Provide the (X, Y) coordinate of the cell's center where the given text is located.  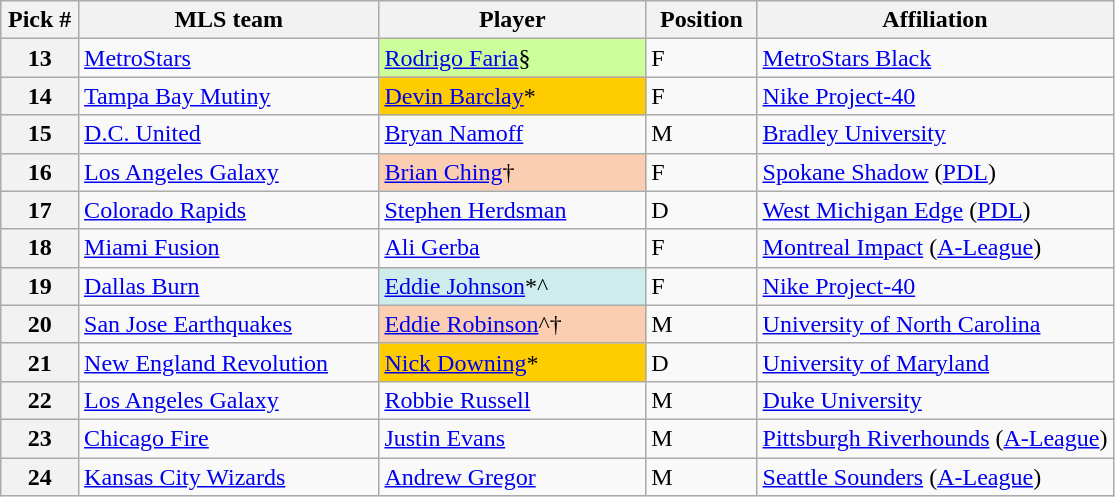
Bryan Namoff (512, 134)
Robbie Russell (512, 400)
20 (40, 324)
Colorado Rapids (229, 210)
West Michigan Edge (PDL) (935, 210)
MLS team (229, 20)
Player (512, 20)
Justin Evans (512, 438)
18 (40, 248)
Montreal Impact (A-League) (935, 248)
Kansas City Wizards (229, 477)
23 (40, 438)
Rodrigo Faria§ (512, 58)
22 (40, 400)
16 (40, 172)
Duke University (935, 400)
Eddie Johnson*^ (512, 286)
21 (40, 362)
19 (40, 286)
Affiliation (935, 20)
Stephen Herdsman (512, 210)
MetroStars Black (935, 58)
San Jose Earthquakes (229, 324)
Position (702, 20)
University of North Carolina (935, 324)
Ali Gerba (512, 248)
Brian Ching† (512, 172)
24 (40, 477)
Bradley University (935, 134)
Eddie Robinson^† (512, 324)
15 (40, 134)
Pick # (40, 20)
14 (40, 96)
MetroStars (229, 58)
17 (40, 210)
Tampa Bay Mutiny (229, 96)
Spokane Shadow (PDL) (935, 172)
Miami Fusion (229, 248)
Devin Barclay* (512, 96)
D.C. United (229, 134)
Seattle Sounders (A-League) (935, 477)
Dallas Burn (229, 286)
Nick Downing* (512, 362)
New England Revolution (229, 362)
Chicago Fire (229, 438)
Pittsburgh Riverhounds (A-League) (935, 438)
Andrew Gregor (512, 477)
University of Maryland (935, 362)
13 (40, 58)
